From the cell containing the given text, extract its center point as (x, y) coordinate. 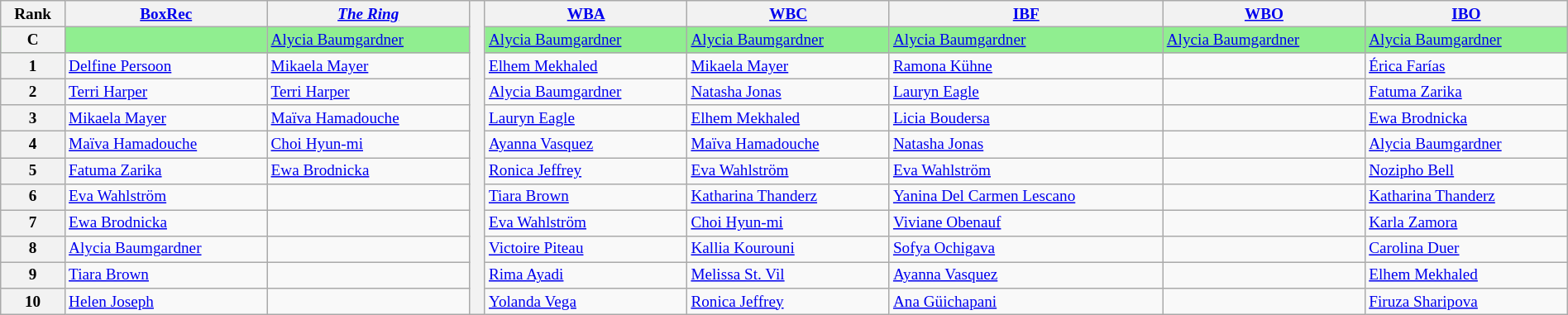
The Ring (368, 14)
3 (33, 118)
IBF (1025, 14)
C (33, 40)
Karla Zamora (1467, 223)
2 (33, 92)
WBO (1264, 14)
9 (33, 275)
Érica Farías (1467, 66)
Licia Boudersa (1025, 118)
Helen Joseph (166, 302)
Rima Ayadi (586, 275)
Delfine Persoon (166, 66)
Nozipho Bell (1467, 170)
Victoire Piteau (586, 249)
Ana Güichapani (1025, 302)
IBO (1467, 14)
4 (33, 145)
WBA (586, 14)
Ramona Kühne (1025, 66)
8 (33, 249)
Yanina Del Carmen Lescano (1025, 197)
Carolina Duer (1467, 249)
Kallia Kourouni (788, 249)
Melissa St. Vil (788, 275)
Firuza Sharipova (1467, 302)
10 (33, 302)
WBC (788, 14)
7 (33, 223)
6 (33, 197)
BoxRec (166, 14)
5 (33, 170)
Sofya Ochigava (1025, 249)
Rank (33, 14)
1 (33, 66)
Yolanda Vega (586, 302)
Viviane Obenauf (1025, 223)
